Extract the [X, Y] coordinate from the center of the cell holding the provided text.  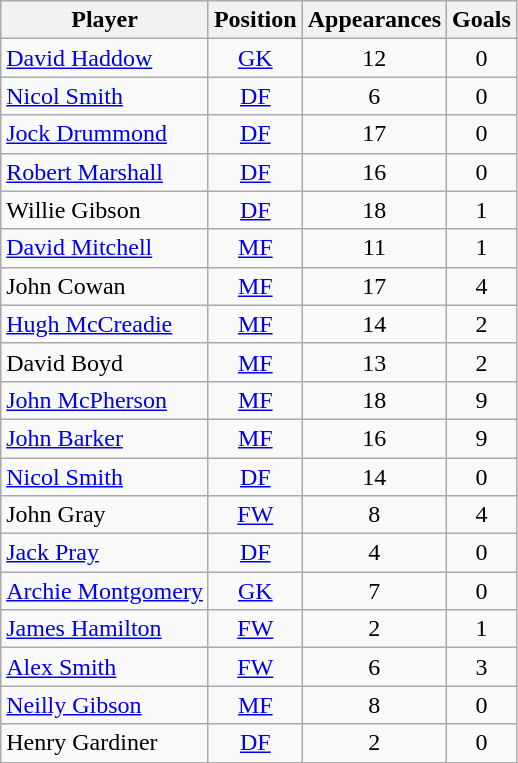
Archie Montgomery [105, 591]
Appearances [374, 20]
Neilly Gibson [105, 705]
David Boyd [105, 362]
Goals [482, 20]
12 [374, 58]
Willie Gibson [105, 210]
Jack Pray [105, 553]
Hugh McCreadie [105, 324]
Player [105, 20]
Alex Smith [105, 667]
John Gray [105, 515]
David Mitchell [105, 248]
John McPherson [105, 400]
Jock Drummond [105, 134]
John Cowan [105, 286]
John Barker [105, 438]
Position [255, 20]
7 [374, 591]
James Hamilton [105, 629]
11 [374, 248]
Robert Marshall [105, 172]
3 [482, 667]
David Haddow [105, 58]
13 [374, 362]
Henry Gardiner [105, 743]
